Return the (X, Y) coordinate for the center point of the cell that contains the specified text.  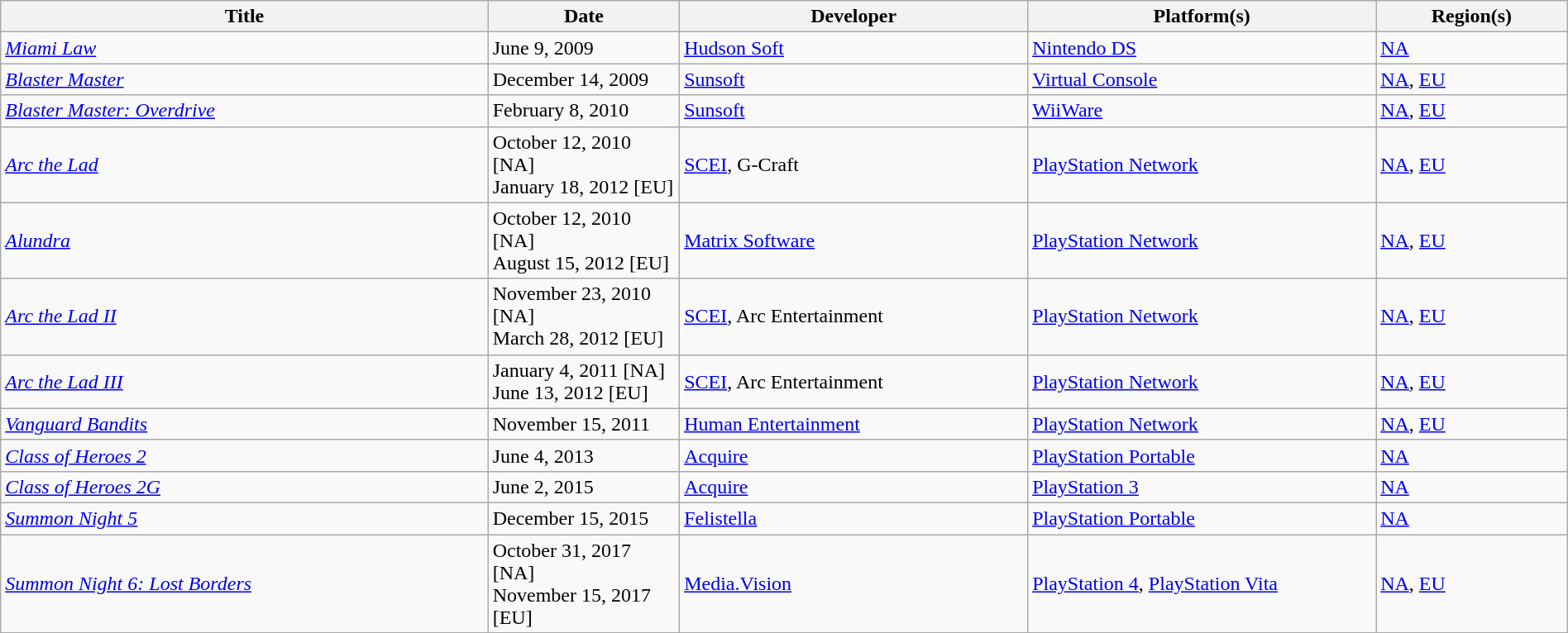
Arc the Lad III (245, 382)
October 12, 2010 [NA]January 18, 2012 [EU] (584, 164)
Arc the Lad (245, 164)
November 15, 2011 (584, 424)
Alundra (245, 240)
November 23, 2010 [NA]March 28, 2012 [EU] (584, 316)
June 2, 2015 (584, 487)
Summon Night 6: Lost Borders (245, 583)
December 15, 2015 (584, 518)
June 9, 2009 (584, 48)
June 4, 2013 (584, 455)
Vanguard Bandits (245, 424)
December 14, 2009 (584, 79)
Media.Vision (853, 583)
SCEI, G-Craft (853, 164)
Platform(s) (1202, 17)
October 12, 2010 [NA]August 15, 2012 [EU] (584, 240)
Matrix Software (853, 240)
Felistella (853, 518)
Hudson Soft (853, 48)
Arc the Lad II (245, 316)
January 4, 2011 [NA]June 13, 2012 [EU] (584, 382)
PlayStation 3 (1202, 487)
Class of Heroes 2G (245, 487)
Nintendo DS (1202, 48)
Blaster Master: Overdrive (245, 111)
Blaster Master (245, 79)
Miami Law (245, 48)
Date (584, 17)
Summon Night 5 (245, 518)
Virtual Console (1202, 79)
Developer (853, 17)
PlayStation 4, PlayStation Vita (1202, 583)
October 31, 2017 [NA]November 15, 2017 [EU] (584, 583)
Title (245, 17)
February 8, 2010 (584, 111)
WiiWare (1202, 111)
Human Entertainment (853, 424)
Region(s) (1472, 17)
Class of Heroes 2 (245, 455)
